Locate the cell with the specified text and output its [X, Y] center coordinate. 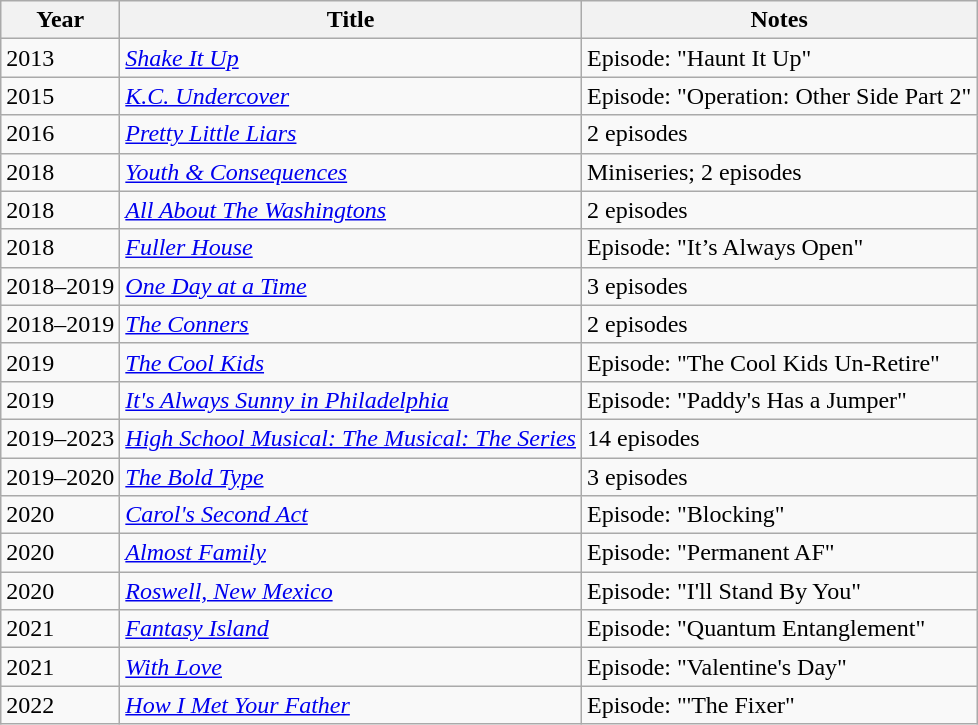
2015 [60, 96]
The Conners [351, 324]
Notes [778, 20]
High School Musical: The Musical: The Series [351, 438]
With Love [351, 667]
Carol's Second Act [351, 515]
Roswell, New Mexico [351, 591]
It's Always Sunny in Philadelphia [351, 400]
Fantasy Island [351, 629]
2019–2023 [60, 438]
2022 [60, 705]
How I Met Your Father [351, 705]
Miniseries; 2 episodes [778, 172]
Episode: "Blocking" [778, 515]
2016 [60, 134]
One Day at a Time [351, 286]
Episode: "I'll Stand By You" [778, 591]
Episode: "Haunt It Up" [778, 58]
Episode: "Quantum Entanglement" [778, 629]
Year [60, 20]
2013 [60, 58]
2019–2020 [60, 477]
Pretty Little Liars [351, 134]
All About The Washingtons [351, 210]
Episode: "Operation: Other Side Part 2" [778, 96]
Episode: "Permanent AF" [778, 553]
K.C. Undercover [351, 96]
Episode: "'The Fixer" [778, 705]
Title [351, 20]
The Bold Type [351, 477]
Episode: "Paddy's Has a Jumper" [778, 400]
Episode: "The Cool Kids Un-Retire" [778, 362]
Fuller House [351, 248]
The Cool Kids [351, 362]
Episode: "Valentine's Day" [778, 667]
Youth & Consequences [351, 172]
14 episodes [778, 438]
Almost Family [351, 553]
Episode: "It’s Always Open" [778, 248]
Shake It Up [351, 58]
